Identify which cell holds the provided text, then report its (X, Y) central coordinate. 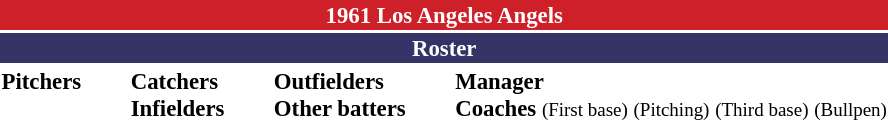
1961 Los Angeles Angels (444, 15)
Roster (444, 48)
